Detect which cell encompasses the target text, then output its [X, Y] center coordinate. 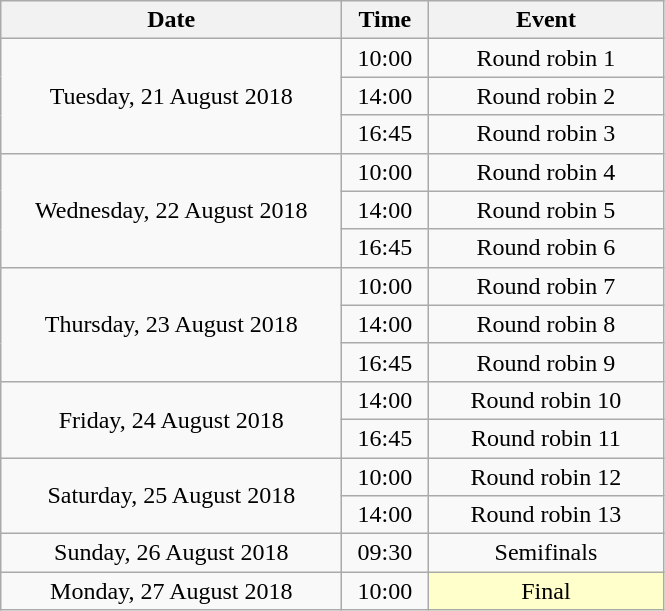
Round robin 1 [546, 58]
Round robin 6 [546, 248]
Time [385, 20]
Round robin 10 [546, 400]
Round robin 8 [546, 324]
Sunday, 26 August 2018 [172, 553]
Event [546, 20]
Date [172, 20]
Round robin 4 [546, 172]
Wednesday, 22 August 2018 [172, 210]
Round robin 3 [546, 134]
Round robin 9 [546, 362]
Round robin 5 [546, 210]
Round robin 7 [546, 286]
Final [546, 591]
Thursday, 23 August 2018 [172, 324]
Round robin 12 [546, 477]
Semifinals [546, 553]
09:30 [385, 553]
Tuesday, 21 August 2018 [172, 96]
Saturday, 25 August 2018 [172, 496]
Round robin 11 [546, 438]
Round robin 2 [546, 96]
Round robin 13 [546, 515]
Friday, 24 August 2018 [172, 419]
Monday, 27 August 2018 [172, 591]
